Determine the [x, y] coordinate at the center of the cell enclosing the given text.  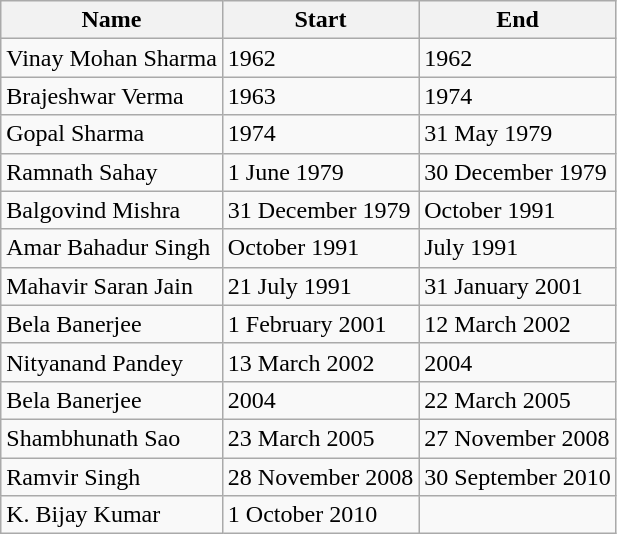
Shambhunath Sao [112, 438]
27 November 2008 [518, 438]
1963 [320, 96]
13 March 2002 [320, 362]
Balgovind Mishra [112, 210]
22 March 2005 [518, 400]
Amar Bahadur Singh [112, 248]
21 July 1991 [320, 286]
Start [320, 20]
1 February 2001 [320, 324]
12 March 2002 [518, 324]
Vinay Mohan Sharma [112, 58]
23 March 2005 [320, 438]
Nityanand Pandey [112, 362]
30 December 1979 [518, 172]
July 1991 [518, 248]
K. Bijay Kumar [112, 515]
Mahavir Saran Jain [112, 286]
30 September 2010 [518, 477]
31 December 1979 [320, 210]
Ramvir Singh [112, 477]
Gopal Sharma [112, 134]
1 October 2010 [320, 515]
Ramnath Sahay [112, 172]
1 June 1979 [320, 172]
28 November 2008 [320, 477]
31 January 2001 [518, 286]
31 May 1979 [518, 134]
Brajeshwar Verma [112, 96]
End [518, 20]
Name [112, 20]
